For the text-containing cell, return its midpoint in (X, Y) coordinate format. 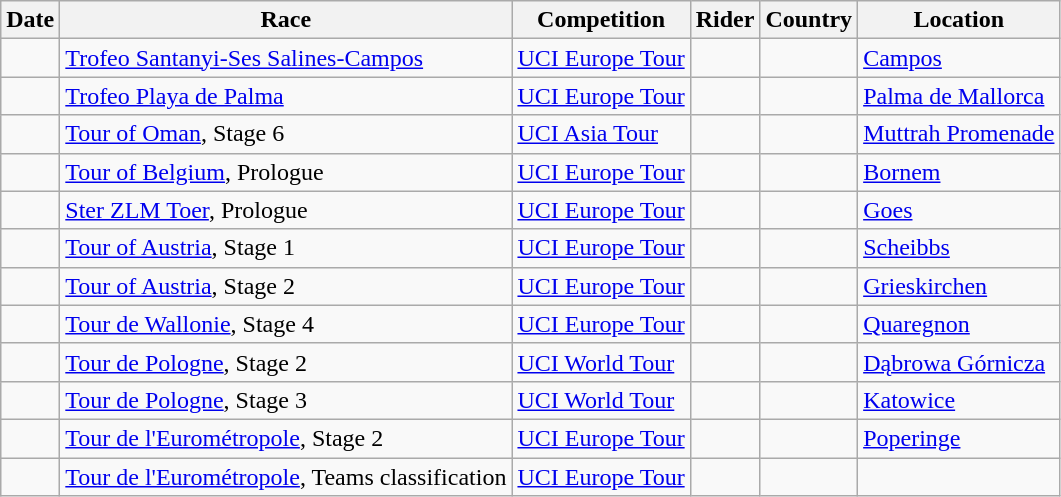
Tour of Oman, Stage 6 (286, 134)
Tour of Austria, Stage 1 (286, 248)
Tour de l'Eurométropole, Stage 2 (286, 438)
Competition (601, 20)
Country (809, 20)
Muttrah Promenade (959, 134)
Rider (725, 20)
Dąbrowa Górnicza (959, 362)
Race (286, 20)
Tour de l'Eurométropole, Teams classification (286, 477)
Tour de Pologne, Stage 2 (286, 362)
Poperinge (959, 438)
Trofeo Santanyi-Ses Salines-Campos (286, 58)
Tour of Austria, Stage 2 (286, 286)
Tour of Belgium, Prologue (286, 172)
Trofeo Playa de Palma (286, 96)
Tour de Pologne, Stage 3 (286, 400)
Quaregnon (959, 324)
Location (959, 20)
Campos (959, 58)
Katowice (959, 400)
Tour de Wallonie, Stage 4 (286, 324)
UCI Asia Tour (601, 134)
Palma de Mallorca (959, 96)
Goes (959, 210)
Ster ZLM Toer, Prologue (286, 210)
Date (30, 20)
Bornem (959, 172)
Scheibbs (959, 248)
Grieskirchen (959, 286)
